Locate the cell with the specified text and output its [x, y] center coordinate. 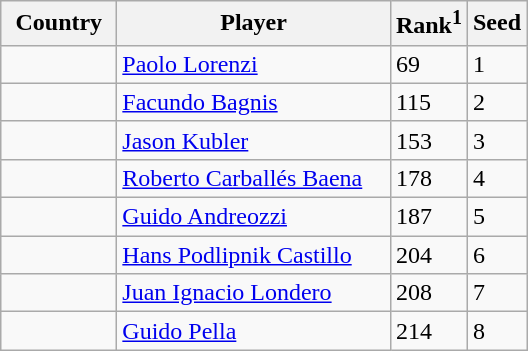
208 [428, 293]
Country [59, 24]
Rank1 [428, 24]
3 [496, 140]
214 [428, 331]
115 [428, 102]
187 [428, 217]
Roberto Carballés Baena [254, 178]
Jason Kubler [254, 140]
5 [496, 217]
7 [496, 293]
4 [496, 178]
Guido Andreozzi [254, 217]
204 [428, 255]
Seed [496, 24]
Paolo Lorenzi [254, 64]
6 [496, 255]
2 [496, 102]
Guido Pella [254, 331]
69 [428, 64]
Player [254, 24]
153 [428, 140]
Hans Podlipnik Castillo [254, 255]
Facundo Bagnis [254, 102]
1 [496, 64]
8 [496, 331]
Juan Ignacio Londero [254, 293]
178 [428, 178]
